From the cell containing the given text, extract its center point as [X, Y] coordinate. 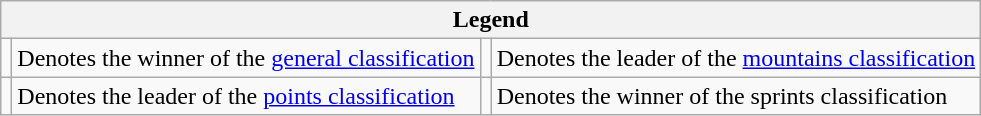
Denotes the leader of the mountains classification [736, 58]
Legend [491, 20]
Denotes the leader of the points classification [246, 96]
Denotes the winner of the general classification [246, 58]
Denotes the winner of the sprints classification [736, 96]
